Return the [x, y] coordinate for the center point of the cell that contains the specified text.  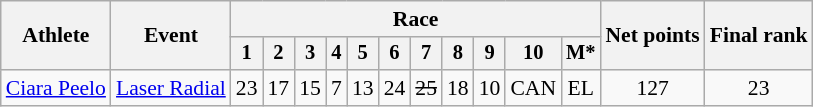
Laser Radial [171, 88]
25 [426, 88]
Race [416, 19]
24 [395, 88]
18 [458, 88]
3 [310, 54]
CAN [533, 88]
Event [171, 36]
17 [278, 88]
15 [310, 88]
6 [395, 54]
9 [490, 54]
5 [363, 54]
8 [458, 54]
Athlete [56, 36]
M* [580, 54]
13 [363, 88]
Final rank [759, 36]
4 [336, 54]
EL [580, 88]
1 [247, 54]
2 [278, 54]
Ciara Peelo [56, 88]
127 [652, 88]
Net points [652, 36]
